Capture the cell that displays the provided text and extract its [x, y] central coordinate. 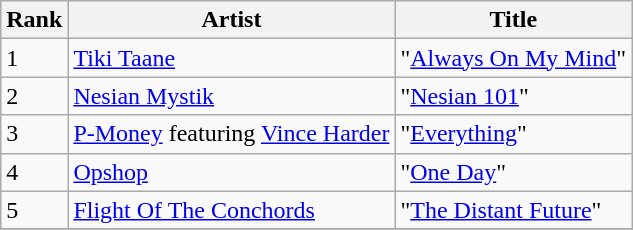
Title [514, 20]
2 [34, 96]
Nesian Mystik [232, 96]
3 [34, 134]
Flight Of The Conchords [232, 210]
5 [34, 210]
"Always On My Mind" [514, 58]
4 [34, 172]
Opshop [232, 172]
"Nesian 101" [514, 96]
Tiki Taane [232, 58]
P-Money featuring Vince Harder [232, 134]
"Everything" [514, 134]
Artist [232, 20]
Rank [34, 20]
"The Distant Future" [514, 210]
"One Day" [514, 172]
1 [34, 58]
